Determine the (X, Y) coordinate at the center of the cell enclosing the given text.  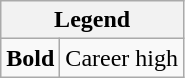
Bold (30, 58)
Legend (92, 20)
Career high (122, 58)
